Provide the [X, Y] coordinate of the cell's center where the given text is located.  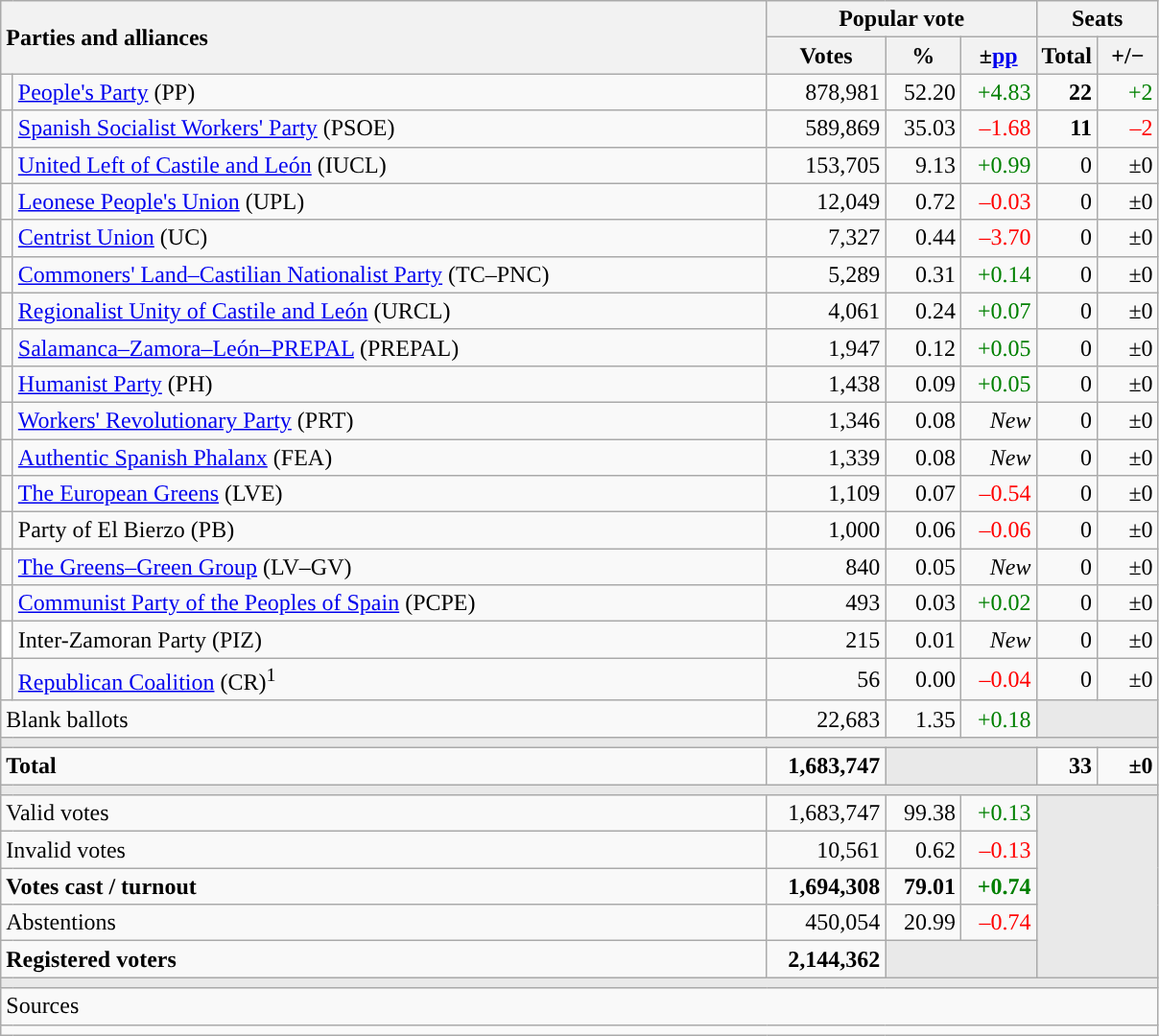
Seats [1098, 19]
1,438 [826, 384]
Workers' Revolutionary Party (PRT) [390, 420]
Salamanca–Zamora–León–PREPAL (PREPAL) [390, 347]
215 [826, 640]
+2 [1128, 92]
+0.74 [998, 886]
0.44 [923, 238]
Commoners' Land–Castilian Nationalist Party (TC–PNC) [390, 274]
0.72 [923, 201]
+/− [1128, 56]
52.20 [923, 92]
0.12 [923, 347]
0.09 [923, 384]
Leonese People's Union (UPL) [390, 201]
153,705 [826, 165]
33 [1067, 766]
1,339 [826, 458]
840 [826, 567]
Centrist Union (UC) [390, 238]
% [923, 56]
493 [826, 603]
Registered voters [384, 959]
–0.04 [998, 679]
0.31 [923, 274]
+0.02 [998, 603]
Sources [579, 1006]
0.07 [923, 494]
+0.14 [998, 274]
Valid votes [384, 813]
Spanish Socialist Workers' Party (PSOE) [390, 129]
People's Party (PP) [390, 92]
589,869 [826, 129]
1.35 [923, 718]
0.01 [923, 640]
Authentic Spanish Phalanx (FEA) [390, 458]
Votes cast / turnout [384, 886]
1,947 [826, 347]
79.01 [923, 886]
22,683 [826, 718]
0.03 [923, 603]
5,289 [826, 274]
Parties and alliances [384, 37]
1,000 [826, 530]
United Left of Castile and León (IUCL) [390, 165]
0.05 [923, 567]
Votes [826, 56]
–0.54 [998, 494]
20.99 [923, 923]
10,561 [826, 850]
Blank ballots [384, 718]
+0.99 [998, 165]
1,109 [826, 494]
12,049 [826, 201]
4,061 [826, 311]
0.62 [923, 850]
Regionalist Unity of Castile and León (URCL) [390, 311]
99.38 [923, 813]
Humanist Party (PH) [390, 384]
–2 [1128, 129]
+0.07 [998, 311]
0.06 [923, 530]
–0.06 [998, 530]
7,327 [826, 238]
878,981 [826, 92]
9.13 [923, 165]
–0.74 [998, 923]
1,346 [826, 420]
+0.13 [998, 813]
Republican Coalition (CR)1 [390, 679]
Communist Party of the Peoples of Spain (PCPE) [390, 603]
22 [1067, 92]
–3.70 [998, 238]
Inter-Zamoran Party (PIZ) [390, 640]
Popular vote [902, 19]
11 [1067, 129]
Abstentions [384, 923]
450,054 [826, 923]
+4.83 [998, 92]
35.03 [923, 129]
56 [826, 679]
–0.03 [998, 201]
0.24 [923, 311]
+0.18 [998, 718]
0.00 [923, 679]
1,694,308 [826, 886]
–1.68 [998, 129]
Party of El Bierzo (PB) [390, 530]
The European Greens (LVE) [390, 494]
The Greens–Green Group (LV–GV) [390, 567]
–0.13 [998, 850]
±pp [998, 56]
Invalid votes [384, 850]
2,144,362 [826, 959]
